Pinpoint the cell where the given text exists, returning its (X, Y) midpoint coordinate. 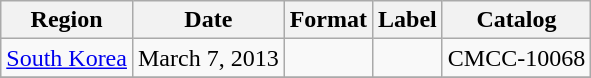
Format (328, 20)
Region (67, 20)
Label (408, 20)
CMCC-10068 (516, 58)
Catalog (516, 20)
South Korea (67, 58)
Date (208, 20)
March 7, 2013 (208, 58)
